From the cell containing the given text, extract its center point as [X, Y] coordinate. 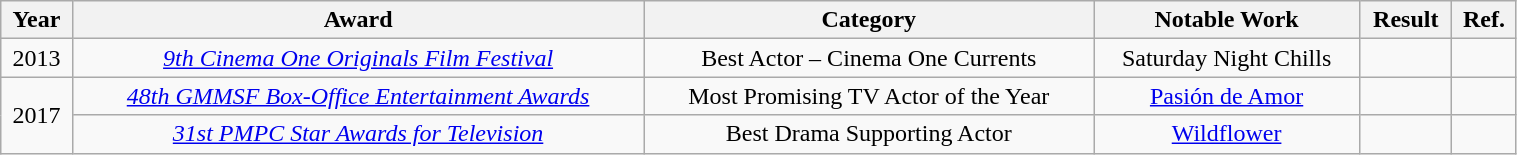
Year [36, 20]
9th Cinema One Originals Film Festival [358, 58]
Best Actor – Cinema One Currents [868, 58]
Award [358, 20]
Ref. [1484, 20]
2017 [36, 115]
Pasión de Amor [1227, 96]
Notable Work [1227, 20]
Best Drama Supporting Actor [868, 134]
Most Promising TV Actor of the Year [868, 96]
48th GMMSF Box-Office Entertainment Awards [358, 96]
Saturday Night Chills [1227, 58]
Wildflower [1227, 134]
Result [1406, 20]
31st PMPC Star Awards for Television [358, 134]
2013 [36, 58]
Category [868, 20]
